Determine the [X, Y] coordinate at the center of the cell enclosing the given text.  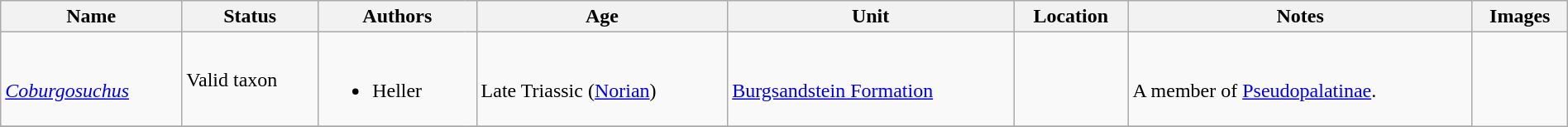
Status [250, 17]
A member of Pseudopalatinae. [1300, 80]
Heller [392, 80]
Authors [397, 17]
Valid taxon [250, 80]
Name [91, 17]
Images [1520, 17]
Location [1072, 17]
Age [602, 17]
Late Triassic (Norian) [602, 80]
Notes [1300, 17]
Burgsandstein Formation [871, 80]
Unit [871, 17]
Coburgosuchus [91, 80]
